Detect which cell encompasses the target text, then output its [x, y] center coordinate. 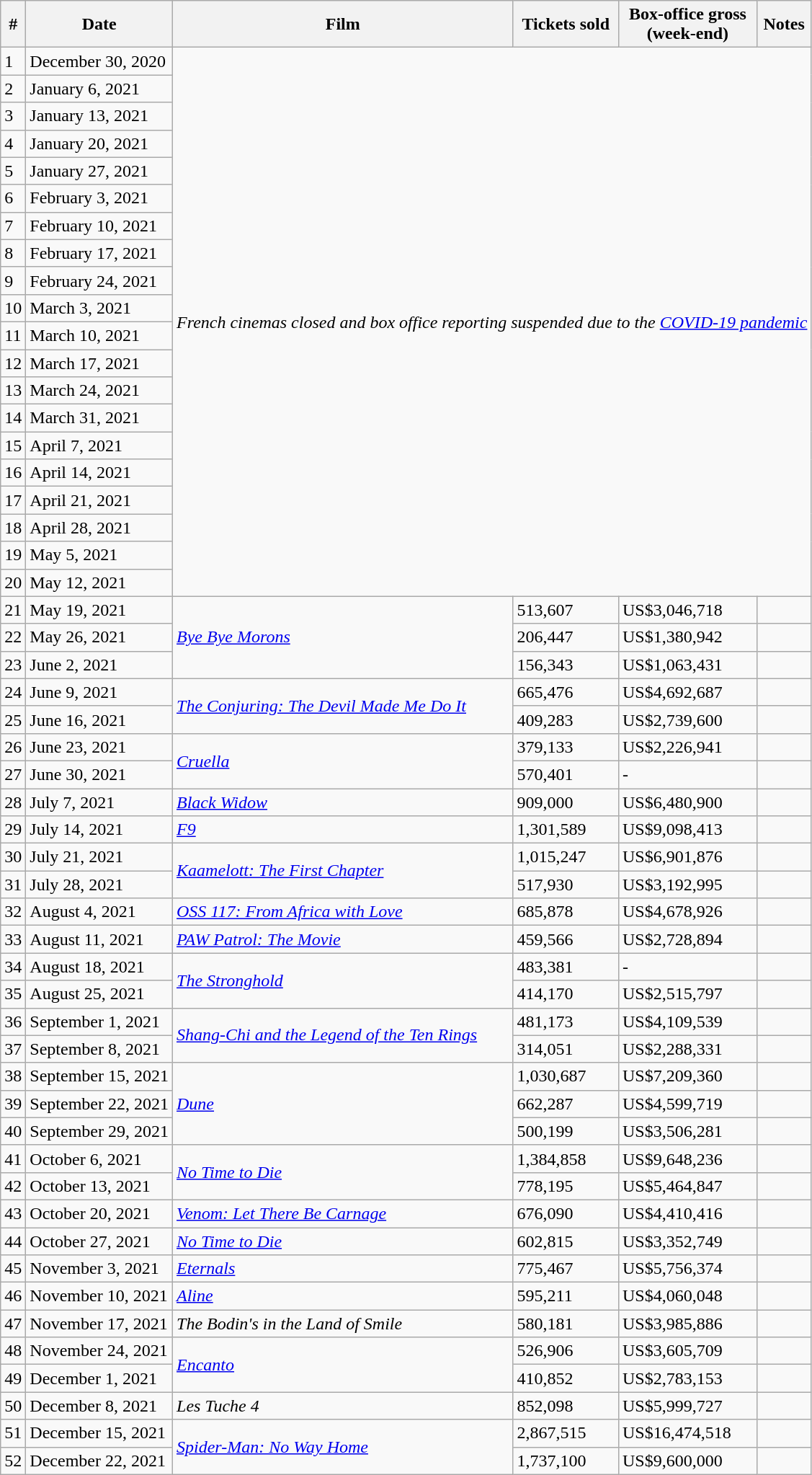
October 27, 2021 [99, 1241]
US$3,192,995 [687, 885]
The Bodin's in the Land of Smile [343, 1324]
Film [343, 25]
15 [13, 446]
852,098 [566, 1406]
1,030,687 [566, 1076]
US$3,352,749 [687, 1241]
May 26, 2021 [99, 637]
Dune [343, 1104]
9 [13, 280]
29 [13, 830]
US$2,728,894 [687, 939]
459,566 [566, 939]
23 [13, 665]
10 [13, 308]
March 3, 2021 [99, 308]
US$2,288,331 [687, 1049]
US$9,600,000 [687, 1461]
3 [13, 116]
513,607 [566, 610]
517,930 [566, 885]
44 [13, 1241]
1,015,247 [566, 857]
19 [13, 555]
Venom: Let There Be Carnage [343, 1213]
US$4,410,416 [687, 1213]
2 [13, 89]
17 [13, 500]
47 [13, 1324]
1,301,589 [566, 830]
Les Tuche 4 [343, 1406]
June 9, 2021 [99, 692]
52 [13, 1461]
314,051 [566, 1049]
US$2,783,153 [687, 1378]
32 [13, 912]
US$1,380,942 [687, 637]
2,867,515 [566, 1433]
US$7,209,360 [687, 1076]
20 [13, 583]
51 [13, 1433]
409,283 [566, 719]
37 [13, 1049]
Aline [343, 1296]
38 [13, 1076]
February 10, 2021 [99, 226]
US$4,692,687 [687, 692]
US$4,599,719 [687, 1104]
379,133 [566, 747]
July 21, 2021 [99, 857]
Cruella [343, 761]
December 30, 2020 [99, 61]
March 24, 2021 [99, 391]
August 18, 2021 [99, 967]
F9 [343, 830]
4 [13, 143]
Encanto [343, 1365]
30 [13, 857]
July 28, 2021 [99, 885]
December 15, 2021 [99, 1433]
1,384,858 [566, 1159]
March 31, 2021 [99, 418]
39 [13, 1104]
483,381 [566, 967]
481,173 [566, 1022]
The Stronghold [343, 980]
Spider-Man: No Way Home [343, 1447]
February 17, 2021 [99, 253]
662,287 [566, 1104]
April 7, 2021 [99, 446]
April 21, 2021 [99, 500]
September 8, 2021 [99, 1049]
December 1, 2021 [99, 1378]
5 [13, 171]
June 2, 2021 [99, 665]
March 17, 2021 [99, 363]
18 [13, 528]
36 [13, 1022]
206,447 [566, 637]
156,343 [566, 665]
676,090 [566, 1213]
US$5,464,847 [687, 1186]
US$1,063,431 [687, 665]
41 [13, 1159]
27 [13, 774]
12 [13, 363]
PAW Patrol: The Movie [343, 939]
665,476 [566, 692]
685,878 [566, 912]
US$2,515,797 [687, 994]
22 [13, 637]
November 10, 2021 [99, 1296]
October 6, 2021 [99, 1159]
The Conjuring: The Devil Made Me Do It [343, 706]
Black Widow [343, 802]
US$5,999,727 [687, 1406]
Bye Bye Morons [343, 637]
Date [99, 25]
US$2,739,600 [687, 719]
526,906 [566, 1351]
25 [13, 719]
September 1, 2021 [99, 1022]
33 [13, 939]
January 20, 2021 [99, 143]
Box-office gross(week-end) [687, 25]
US$3,046,718 [687, 610]
28 [13, 802]
Kaamelott: The First Chapter [343, 871]
December 22, 2021 [99, 1461]
43 [13, 1213]
13 [13, 391]
500,199 [566, 1131]
US$6,901,876 [687, 857]
US$3,985,886 [687, 1324]
February 3, 2021 [99, 198]
21 [13, 610]
31 [13, 885]
US$4,109,539 [687, 1022]
July 7, 2021 [99, 802]
16 [13, 473]
US$6,480,900 [687, 802]
August 4, 2021 [99, 912]
11 [13, 335]
1,737,100 [566, 1461]
November 17, 2021 [99, 1324]
May 12, 2021 [99, 583]
34 [13, 967]
595,211 [566, 1296]
Eternals [343, 1269]
OSS 117: From Africa with Love [343, 912]
Notes [784, 25]
48 [13, 1351]
May 19, 2021 [99, 610]
January 27, 2021 [99, 171]
14 [13, 418]
602,815 [566, 1241]
40 [13, 1131]
US$9,648,236 [687, 1159]
26 [13, 747]
French cinemas closed and box office reporting suspended due to the COVID-19 pandemic [492, 322]
35 [13, 994]
US$5,756,374 [687, 1269]
August 25, 2021 [99, 994]
June 16, 2021 [99, 719]
50 [13, 1406]
7 [13, 226]
September 22, 2021 [99, 1104]
580,181 [566, 1324]
US$3,506,281 [687, 1131]
775,467 [566, 1269]
414,170 [566, 994]
September 29, 2021 [99, 1131]
1 [13, 61]
778,195 [566, 1186]
October 20, 2021 [99, 1213]
570,401 [566, 774]
September 15, 2021 [99, 1076]
January 6, 2021 [99, 89]
November 3, 2021 [99, 1269]
6 [13, 198]
February 24, 2021 [99, 280]
Shang-Chi and the Legend of the Ten Rings [343, 1035]
US$9,098,413 [687, 830]
909,000 [566, 802]
December 8, 2021 [99, 1406]
November 24, 2021 [99, 1351]
410,852 [566, 1378]
24 [13, 692]
US$4,678,926 [687, 912]
US$2,226,941 [687, 747]
45 [13, 1269]
Tickets sold [566, 25]
US$4,060,048 [687, 1296]
49 [13, 1378]
April 28, 2021 [99, 528]
June 30, 2021 [99, 774]
April 14, 2021 [99, 473]
46 [13, 1296]
42 [13, 1186]
# [13, 25]
June 23, 2021 [99, 747]
January 13, 2021 [99, 116]
August 11, 2021 [99, 939]
8 [13, 253]
US$16,474,518 [687, 1433]
March 10, 2021 [99, 335]
May 5, 2021 [99, 555]
October 13, 2021 [99, 1186]
US$3,605,709 [687, 1351]
July 14, 2021 [99, 830]
